Pinpoint the cell where the given text exists, returning its [x, y] midpoint coordinate. 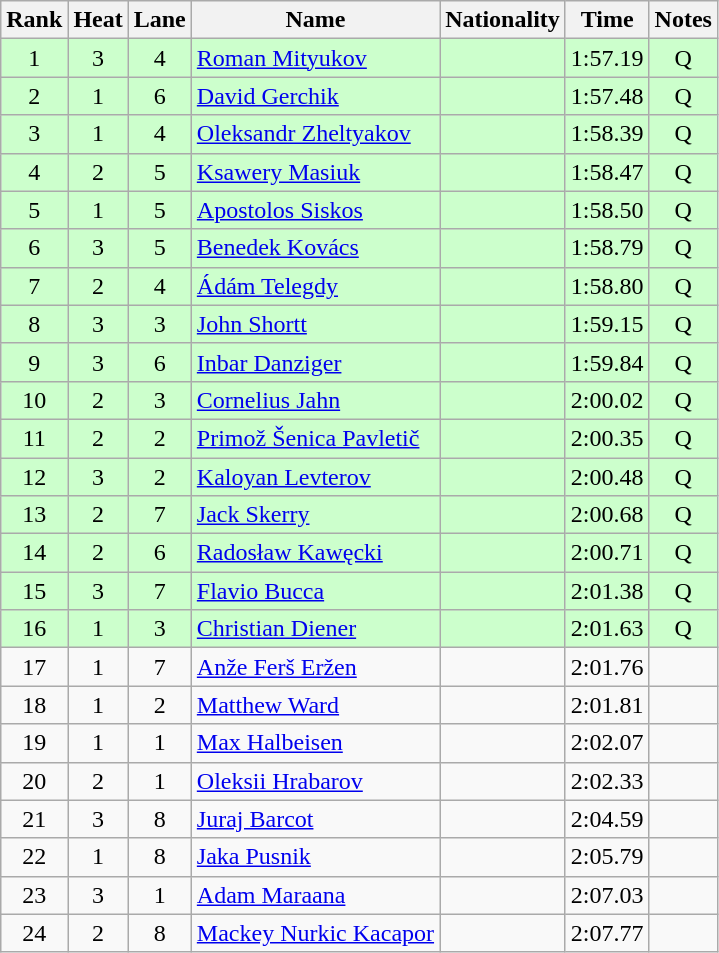
2:04.59 [607, 819]
2:07.03 [607, 895]
18 [34, 705]
Apostolos Siskos [315, 210]
Mackey Nurkic Kacapor [315, 933]
1:58.47 [607, 172]
Benedek Kovács [315, 248]
Inbar Danziger [315, 362]
Jaka Pusnik [315, 857]
14 [34, 553]
2:05.79 [607, 857]
9 [34, 362]
Kaloyan Levterov [315, 477]
20 [34, 781]
2:01.63 [607, 629]
2:07.77 [607, 933]
2:01.76 [607, 667]
Ksawery Masiuk [315, 172]
24 [34, 933]
1:58.39 [607, 134]
2:01.81 [607, 705]
Lane [160, 20]
10 [34, 400]
Notes [683, 20]
Oleksii Hrabarov [315, 781]
2:00.02 [607, 400]
Ádám Telegdy [315, 286]
John Shortt [315, 324]
Juraj Barcot [315, 819]
Christian Diener [315, 629]
11 [34, 438]
1:57.19 [607, 58]
1:58.80 [607, 286]
17 [34, 667]
Heat [98, 20]
23 [34, 895]
Radosław Kawęcki [315, 553]
21 [34, 819]
2:02.07 [607, 743]
Cornelius Jahn [315, 400]
22 [34, 857]
19 [34, 743]
Max Halbeisen [315, 743]
Time [607, 20]
2:00.71 [607, 553]
Primož Šenica Pavletič [315, 438]
2:00.68 [607, 515]
13 [34, 515]
Roman Mityukov [315, 58]
Name [315, 20]
Flavio Bucca [315, 591]
1:58.79 [607, 248]
2:01.38 [607, 591]
David Gerchik [315, 96]
Matthew Ward [315, 705]
Rank [34, 20]
2:00.35 [607, 438]
1:59.84 [607, 362]
2:00.48 [607, 477]
12 [34, 477]
15 [34, 591]
2:02.33 [607, 781]
1:59.15 [607, 324]
Anže Ferš Eržen [315, 667]
16 [34, 629]
Oleksandr Zheltyakov [315, 134]
Adam Maraana [315, 895]
1:58.50 [607, 210]
Nationality [503, 20]
Jack Skerry [315, 515]
1:57.48 [607, 96]
